Find where the given text appears and provide that cell's center as [x, y] coordinate. 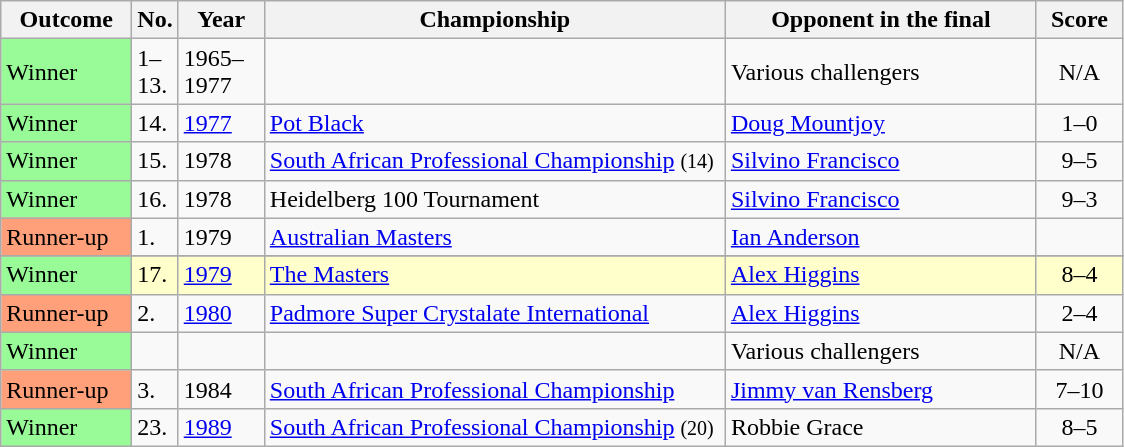
15. [155, 161]
14. [155, 123]
1965–1977 [221, 72]
Outcome [66, 20]
Doug Mountjoy [880, 123]
Jimmy van Rensberg [880, 389]
1980 [221, 313]
17. [155, 275]
Year [221, 20]
8–5 [1079, 427]
1–13. [155, 72]
1–0 [1079, 123]
7–10 [1079, 389]
2–4 [1079, 313]
The Masters [494, 275]
9–3 [1079, 199]
Opponent in the final [880, 20]
South African Professional Championship (20) [494, 427]
Score [1079, 20]
Australian Masters [494, 237]
1977 [221, 123]
8–4 [1079, 275]
3. [155, 389]
South African Professional Championship [494, 389]
1984 [221, 389]
Ian Anderson [880, 237]
Pot Black [494, 123]
Championship [494, 20]
16. [155, 199]
Heidelberg 100 Tournament [494, 199]
1989 [221, 427]
Robbie Grace [880, 427]
South African Professional Championship (14) [494, 161]
Padmore Super Crystalate International [494, 313]
23. [155, 427]
2. [155, 313]
1. [155, 237]
9–5 [1079, 161]
No. [155, 20]
